Locate the cell with the specified text and output its [x, y] center coordinate. 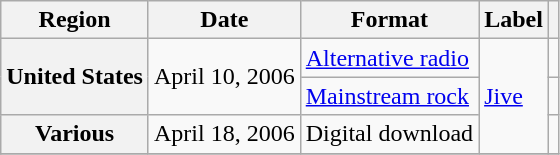
Label [514, 20]
Mainstream rock [389, 96]
Format [389, 20]
April 18, 2006 [224, 134]
Date [224, 20]
Alternative radio [389, 58]
April 10, 2006 [224, 77]
Digital download [389, 134]
Region [75, 20]
Various [75, 134]
Jive [514, 96]
United States [75, 77]
